Provide the (x, y) coordinate of the cell's center where the given text is located.  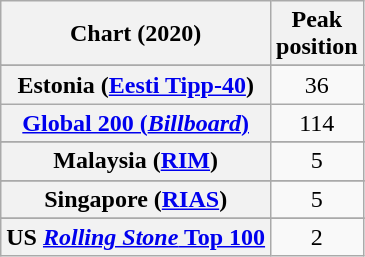
36 (317, 85)
Singapore (RIAS) (136, 199)
US Rolling Stone Top 100 (136, 237)
Global 200 (Billboard) (136, 123)
Malaysia (RIM) (136, 161)
Estonia (Eesti Tipp-40) (136, 85)
Peakposition (317, 34)
114 (317, 123)
Chart (2020) (136, 34)
2 (317, 237)
